From the cell containing the given text, extract its center point as [X, Y] coordinate. 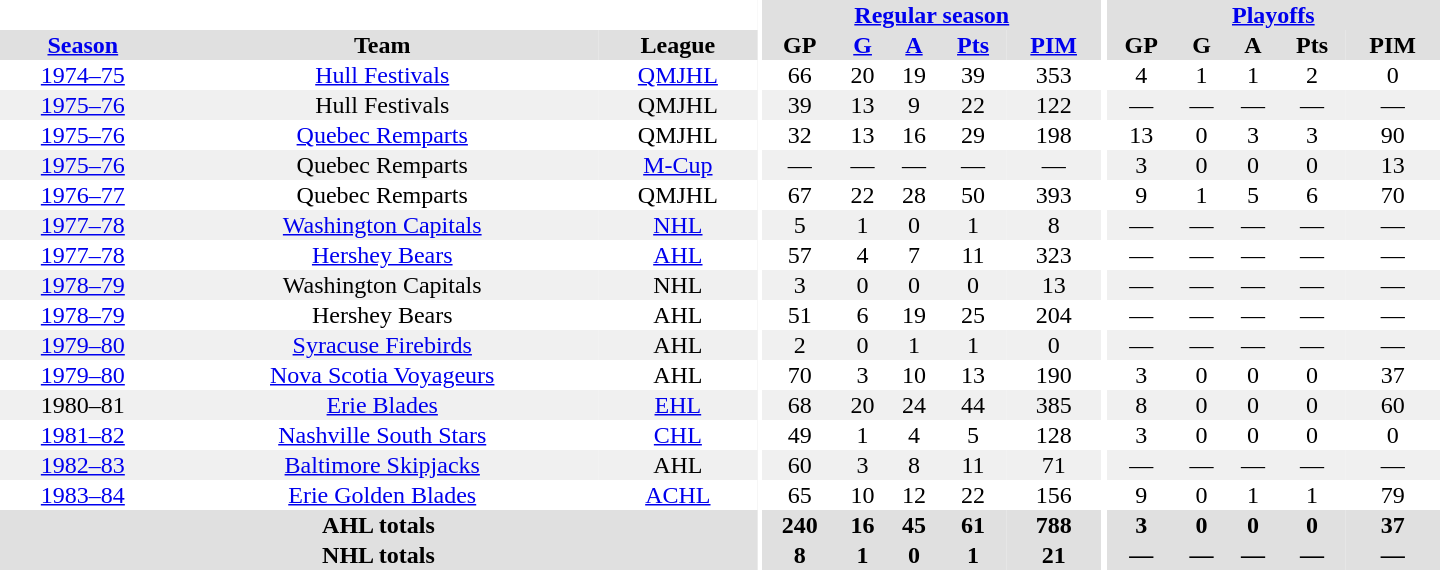
1974–75 [83, 75]
1981–82 [83, 435]
12 [914, 495]
788 [1054, 525]
71 [1054, 465]
League [678, 45]
Team [382, 45]
ACHL [678, 495]
45 [914, 525]
Erie Blades [382, 405]
Season [83, 45]
1983–84 [83, 495]
CHL [678, 435]
61 [974, 525]
7 [914, 255]
Erie Golden Blades [382, 495]
240 [800, 525]
156 [1054, 495]
21 [1054, 555]
29 [974, 135]
32 [800, 135]
67 [800, 195]
353 [1054, 75]
90 [1392, 135]
M-Cup [678, 165]
50 [974, 195]
122 [1054, 105]
NHL totals [378, 555]
Baltimore Skipjacks [382, 465]
393 [1054, 195]
24 [914, 405]
Syracuse Firebirds [382, 345]
44 [974, 405]
1980–81 [83, 405]
190 [1054, 375]
66 [800, 75]
204 [1054, 315]
AHL totals [378, 525]
57 [800, 255]
1982–83 [83, 465]
68 [800, 405]
65 [800, 495]
Nashville South Stars [382, 435]
25 [974, 315]
128 [1054, 435]
198 [1054, 135]
385 [1054, 405]
49 [800, 435]
Playoffs [1274, 15]
Regular season [932, 15]
79 [1392, 495]
28 [914, 195]
Nova Scotia Voyageurs [382, 375]
51 [800, 315]
1976–77 [83, 195]
323 [1054, 255]
EHL [678, 405]
